Scan for the cell matching the given text and deliver its [X, Y] coordinate at center. 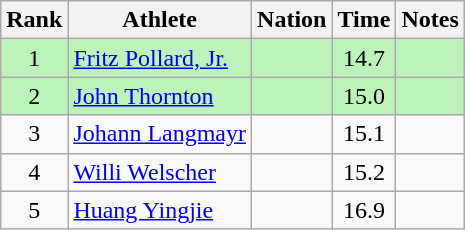
Athlete [160, 20]
4 [34, 172]
16.9 [364, 210]
Rank [34, 20]
15.1 [364, 134]
Willi Welscher [160, 172]
15.0 [364, 96]
Johann Langmayr [160, 134]
Notes [430, 20]
3 [34, 134]
2 [34, 96]
Time [364, 20]
Huang Yingjie [160, 210]
5 [34, 210]
Nation [292, 20]
John Thornton [160, 96]
15.2 [364, 172]
14.7 [364, 58]
Fritz Pollard, Jr. [160, 58]
1 [34, 58]
